Find where the given text appears and provide that cell's center as (x, y) coordinate. 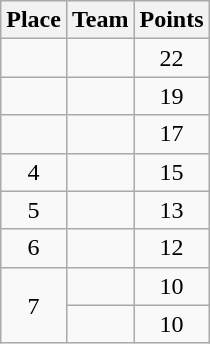
15 (172, 172)
19 (172, 96)
7 (34, 305)
22 (172, 58)
Team (100, 20)
5 (34, 210)
Points (172, 20)
12 (172, 248)
17 (172, 134)
4 (34, 172)
13 (172, 210)
6 (34, 248)
Place (34, 20)
